Capture the cell that displays the provided text and extract its (X, Y) central coordinate. 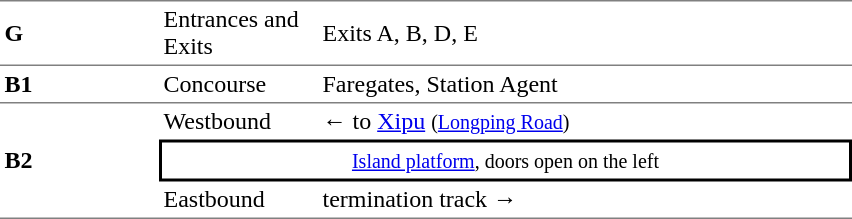
← to Xipu (Longping Road) (585, 122)
Entrances and Exits (238, 33)
Island platform, doors open on the left (506, 161)
Exits A, B, D, E (585, 33)
Faregates, Station Agent (585, 85)
B1 (80, 85)
Concourse (238, 85)
G (80, 33)
Westbound (238, 122)
